Scan for the cell matching the given text and deliver its (x, y) coordinate at center. 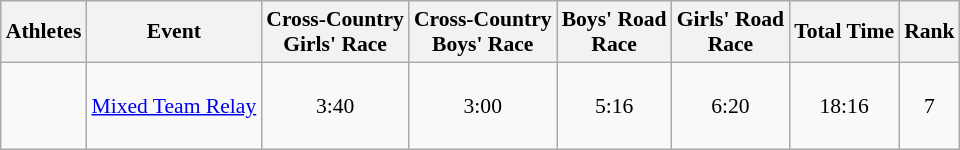
Cross-CountryBoys' Race (483, 32)
Event (174, 32)
Rank (930, 32)
5:16 (614, 106)
Girls' RoadRace (730, 32)
Boys' RoadRace (614, 32)
Cross-CountryGirls' Race (335, 32)
18:16 (844, 106)
Mixed Team Relay (174, 106)
3:40 (335, 106)
Athletes (44, 32)
7 (930, 106)
6:20 (730, 106)
Total Time (844, 32)
3:00 (483, 106)
